Scan for the cell matching the given text and deliver its [x, y] coordinate at center. 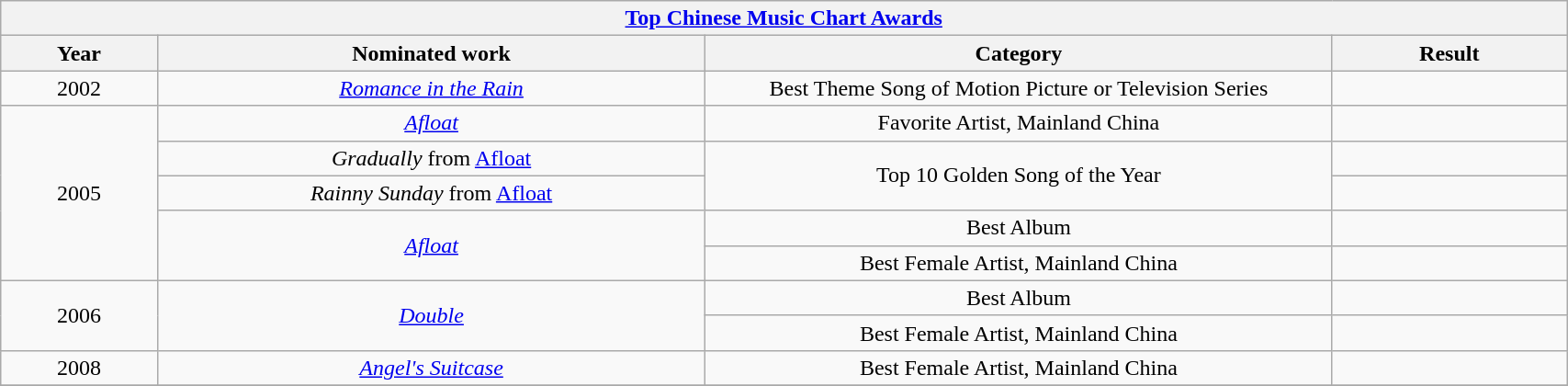
Year [79, 53]
2008 [79, 368]
Top Chinese Music Chart Awards [784, 18]
2005 [79, 193]
Result [1450, 53]
Rainny Sunday from Afloat [432, 193]
Double [432, 315]
Top 10 Golden Song of the Year [1019, 176]
Nominated work [432, 53]
Angel's Suitcase [432, 368]
Category [1019, 53]
2002 [79, 88]
Romance in the Rain [432, 88]
Best Theme Song of Motion Picture or Television Series [1019, 88]
Gradually from Afloat [432, 158]
2006 [79, 315]
Favorite Artist, Mainland China [1019, 123]
